Capture the cell that displays the provided text and extract its (x, y) central coordinate. 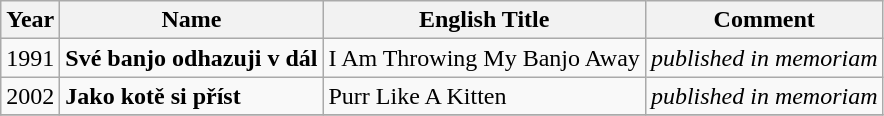
Purr Like A Kitten (484, 96)
Své banjo odhazuji v dál (192, 58)
Name (192, 20)
I Am Throwing My Banjo Away (484, 58)
Year (30, 20)
2002 (30, 96)
English Title (484, 20)
Comment (764, 20)
Jako kotě si příst (192, 96)
1991 (30, 58)
